Extract the (x, y) coordinate from the center of the cell holding the provided text.  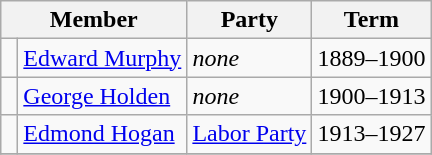
Labor Party (250, 134)
Member (94, 20)
Edward Murphy (102, 58)
Term (372, 20)
Edmond Hogan (102, 134)
1913–1927 (372, 134)
Party (250, 20)
1900–1913 (372, 96)
1889–1900 (372, 58)
George Holden (102, 96)
